Search for the cell housing the specified text and yield its (x, y) center coordinate. 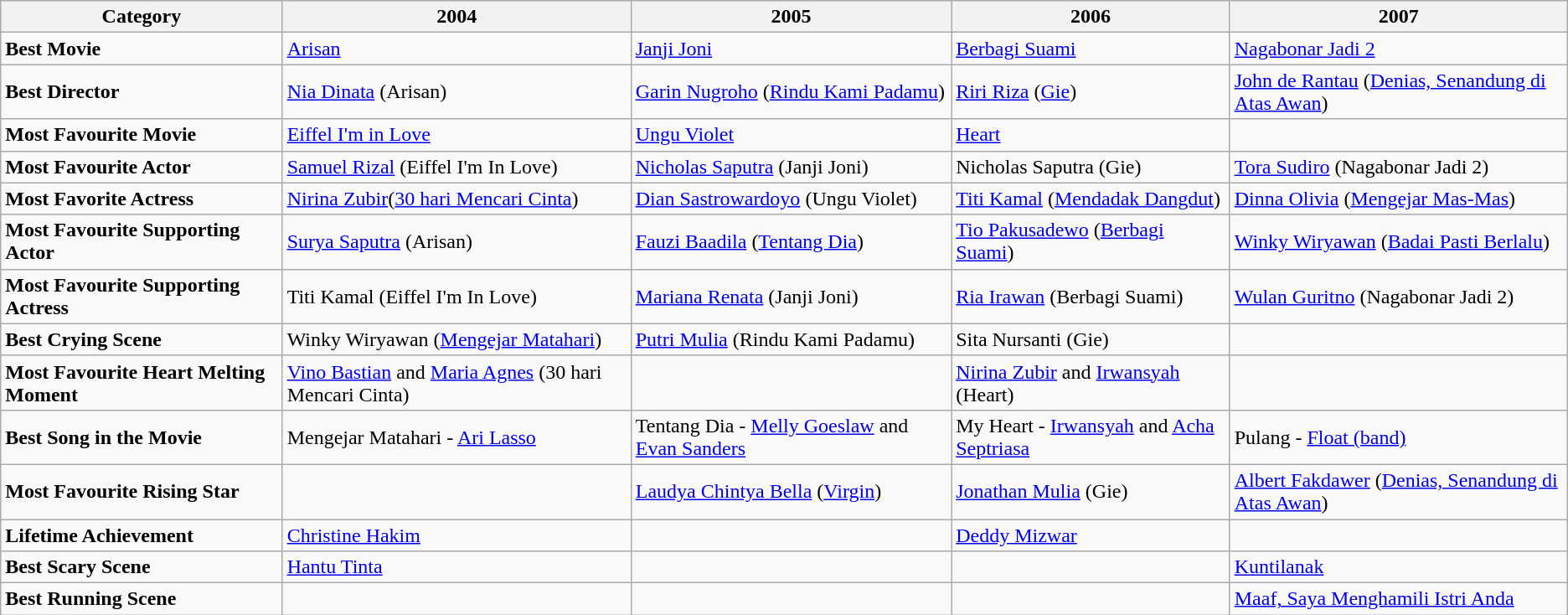
Most Favorite Actress (142, 199)
Category (142, 17)
Nicholas Saputra (Gie) (1091, 167)
Surya Saputra (Arisan) (456, 241)
Tora Sudiro (Nagabonar Jadi 2) (1399, 167)
2004 (456, 17)
Winky Wiryawan (Mengejar Matahari) (456, 339)
Jonathan Mulia (Gie) (1091, 491)
2005 (791, 17)
2006 (1091, 17)
Kuntilanak (1399, 567)
Eiffel I'm in Love (456, 135)
Deddy Mizwar (1091, 535)
Pulang - Float (band) (1399, 437)
Best Running Scene (142, 599)
Riri Riza (Gie) (1091, 92)
Nirina Zubir(30 hari Mencari Cinta) (456, 199)
Albert Fakdawer (Denias, Senandung di Atas Awan) (1399, 491)
Vino Bastian and Maria Agnes (30 hari Mencari Cinta) (456, 382)
Tio Pakusadewo (Berbagi Suami) (1091, 241)
Janji Joni (791, 49)
Nirina Zubir and Irwansyah (Heart) (1091, 382)
Tentang Dia - Melly Goeslaw and Evan Sanders (791, 437)
Berbagi Suami (1091, 49)
Laudya Chintya Bella (Virgin) (791, 491)
Christine Hakim (456, 535)
Most Favourite Movie (142, 135)
Most Favourite Heart Melting Moment (142, 382)
My Heart - Irwansyah and Acha Septriasa (1091, 437)
Arisan (456, 49)
Sita Nursanti (Gie) (1091, 339)
Fauzi Baadila (Tentang Dia) (791, 241)
Heart (1091, 135)
Best Scary Scene (142, 567)
Mengejar Matahari - Ari Lasso (456, 437)
Dinna Olivia (Mengejar Mas-Mas) (1399, 199)
Nicholas Saputra (Janji Joni) (791, 167)
Nia Dinata (Arisan) (456, 92)
Dian Sastrowardoyo (Ungu Violet) (791, 199)
Titi Kamal (Eiffel I'm In Love) (456, 297)
Titi Kamal (Mendadak Dangdut) (1091, 199)
Best Director (142, 92)
Most Favourite Supporting Actress (142, 297)
Most Favourite Supporting Actor (142, 241)
2007 (1399, 17)
Mariana Renata (Janji Joni) (791, 297)
Ungu Violet (791, 135)
Winky Wiryawan (Badai Pasti Berlalu) (1399, 241)
Best Song in the Movie (142, 437)
Maaf, Saya Menghamili Istri Anda (1399, 599)
Samuel Rizal (Eiffel I'm In Love) (456, 167)
Best Crying Scene (142, 339)
John de Rantau (Denias, Senandung di Atas Awan) (1399, 92)
Ria Irawan (Berbagi Suami) (1091, 297)
Lifetime Achievement (142, 535)
Garin Nugroho (Rindu Kami Padamu) (791, 92)
Most Favourite Rising Star (142, 491)
Putri Mulia (Rindu Kami Padamu) (791, 339)
Nagabonar Jadi 2 (1399, 49)
Most Favourite Actor (142, 167)
Wulan Guritno (Nagabonar Jadi 2) (1399, 297)
Hantu Tinta (456, 567)
Best Movie (142, 49)
